Scan for the cell matching the given text and deliver its [X, Y] coordinate at center. 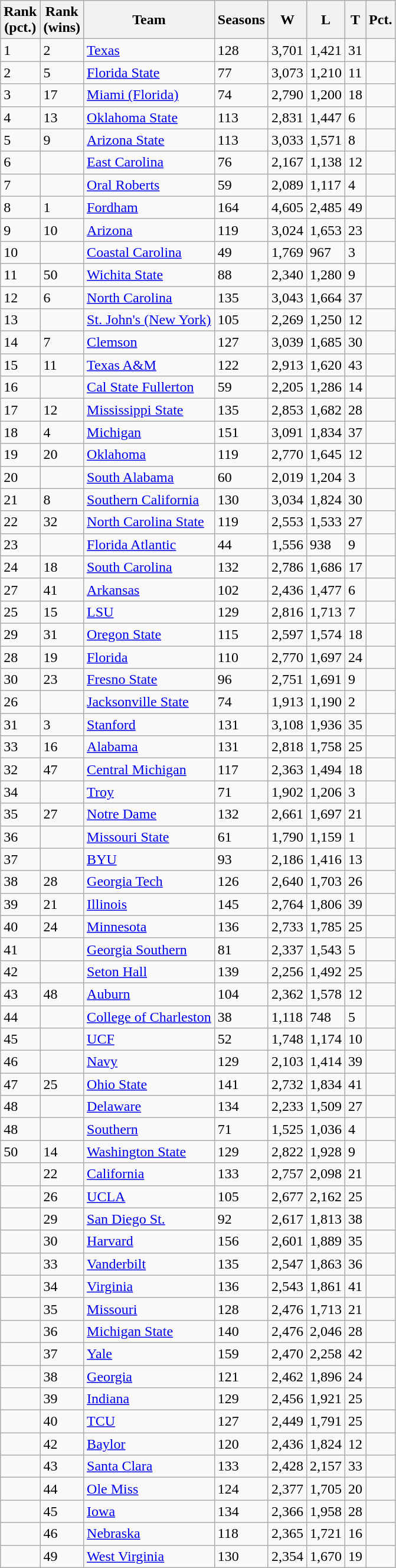
Auburn [149, 994]
2,553 [287, 522]
2,233 [287, 1107]
2,157 [326, 1466]
1,645 [326, 455]
St. John's (New York) [149, 320]
1,685 [326, 343]
4,605 [287, 207]
2,822 [287, 1152]
Arizona [149, 230]
2,462 [287, 1377]
2,167 [287, 162]
2,547 [287, 1264]
1,721 [326, 1534]
141 [241, 1084]
1,556 [287, 545]
1,543 [326, 949]
120 [241, 1444]
2,786 [287, 567]
Georgia Southern [149, 949]
3,108 [287, 725]
2,733 [287, 927]
1,691 [326, 680]
1,790 [287, 837]
2,449 [287, 1422]
Washington State [149, 1152]
2,853 [287, 410]
Florida State [149, 73]
Baylor [149, 1444]
1,525 [287, 1129]
2,046 [326, 1331]
Georgia Tech [149, 882]
W [287, 20]
South Alabama [149, 477]
1,190 [326, 702]
Yale [149, 1354]
52 [241, 1039]
Michigan [149, 432]
San Diego St. [149, 1219]
Southern [149, 1129]
2,103 [287, 1062]
2,377 [287, 1489]
1,250 [326, 320]
1,571 [326, 140]
3,091 [287, 432]
2,256 [287, 972]
Delaware [149, 1107]
1,421 [326, 50]
Santa Clara [149, 1466]
Oklahoma [149, 455]
139 [241, 972]
West Virginia [149, 1556]
Notre Dame [149, 814]
1,703 [326, 882]
1,913 [287, 702]
Jacksonville State [149, 702]
2,790 [287, 95]
967 [326, 252]
Seasons [241, 20]
TCU [149, 1422]
1,806 [326, 904]
Cal State Fullerton [149, 387]
2,428 [287, 1466]
1,682 [326, 410]
UCLA [149, 1197]
2,597 [287, 634]
BYU [149, 859]
1,210 [326, 73]
Wichita State [149, 275]
748 [326, 1016]
3,033 [287, 140]
151 [241, 432]
1,936 [326, 725]
1,705 [326, 1489]
1,653 [326, 230]
2,186 [287, 859]
145 [241, 904]
2,913 [287, 365]
North Carolina State [149, 522]
1,686 [326, 567]
1,748 [287, 1039]
3,073 [287, 73]
Oklahoma State [149, 118]
1,769 [287, 252]
Indiana [149, 1399]
1,138 [326, 162]
126 [241, 882]
Troy [149, 792]
Southern California [149, 500]
Coastal Carolina [149, 252]
Clemson [149, 343]
104 [241, 994]
1,118 [287, 1016]
Stanford [149, 725]
Florida Atlantic [149, 545]
1,863 [326, 1264]
3,043 [287, 297]
2,205 [287, 387]
LSU [149, 612]
California [149, 1174]
Ole Miss [149, 1489]
Mississippi State [149, 410]
1,889 [326, 1241]
Vanderbilt [149, 1264]
2,340 [287, 275]
2,354 [287, 1556]
2,019 [287, 477]
Fordham [149, 207]
Missouri [149, 1309]
122 [241, 365]
2,818 [287, 747]
92 [241, 1219]
2,365 [287, 1534]
1,414 [326, 1062]
3,039 [287, 343]
1,280 [326, 275]
1,791 [326, 1422]
164 [241, 207]
2,617 [287, 1219]
Oregon State [149, 634]
1,958 [326, 1511]
61 [241, 837]
Miami (Florida) [149, 95]
1,494 [326, 770]
3,034 [287, 500]
76 [241, 162]
2,362 [287, 994]
1,159 [326, 837]
1,509 [326, 1107]
115 [241, 634]
2,470 [287, 1354]
Arkansas [149, 589]
1,200 [326, 95]
1,921 [326, 1399]
2,098 [326, 1174]
T [355, 20]
1,928 [326, 1152]
1,670 [326, 1556]
2,162 [326, 1197]
Texas A&M [149, 365]
North Carolina [149, 297]
1,813 [326, 1219]
Central Michigan [149, 770]
102 [241, 589]
1,785 [326, 927]
1,620 [326, 365]
UCF [149, 1039]
1,902 [287, 792]
1,447 [326, 118]
1,758 [326, 747]
Oral Roberts [149, 185]
2,363 [287, 770]
Rank(wins) [62, 20]
Iowa [149, 1511]
2,543 [287, 1286]
2,337 [287, 949]
1,416 [326, 859]
1,861 [326, 1286]
93 [241, 859]
2,601 [287, 1241]
Rank(pct.) [20, 20]
60 [241, 477]
2,757 [287, 1174]
Seton Hall [149, 972]
2,258 [326, 1354]
Ohio State [149, 1084]
L [326, 20]
1,578 [326, 994]
1,574 [326, 634]
1,896 [326, 1377]
Arizona State [149, 140]
96 [241, 680]
2,764 [287, 904]
159 [241, 1354]
1,533 [326, 522]
1,204 [326, 477]
Florida [149, 657]
2,366 [287, 1511]
2,751 [287, 680]
Illinois [149, 904]
3,024 [287, 230]
1,174 [326, 1039]
Texas [149, 50]
110 [241, 657]
2,456 [287, 1399]
3,701 [287, 50]
1,477 [326, 589]
1,492 [326, 972]
South Carolina [149, 567]
124 [241, 1489]
121 [241, 1377]
2,269 [287, 320]
Team [149, 20]
2,640 [287, 882]
118 [241, 1534]
140 [241, 1331]
2,677 [287, 1197]
Fresno State [149, 680]
2,661 [287, 814]
East Carolina [149, 162]
156 [241, 1241]
2,816 [287, 612]
1,036 [326, 1129]
Georgia [149, 1377]
Nebraska [149, 1534]
Missouri State [149, 837]
2,732 [287, 1084]
2,831 [287, 118]
2,089 [287, 185]
Navy [149, 1062]
Alabama [149, 747]
77 [241, 73]
117 [241, 770]
Harvard [149, 1241]
Michigan State [149, 1331]
81 [241, 949]
1,206 [326, 792]
Pct. [381, 20]
College of Charleston [149, 1016]
2,485 [326, 207]
938 [326, 545]
1,117 [326, 185]
Minnesota [149, 927]
1,664 [326, 297]
1,286 [326, 387]
88 [241, 275]
Virginia [149, 1286]
